Locate the cell with the specified text and output its [x, y] center coordinate. 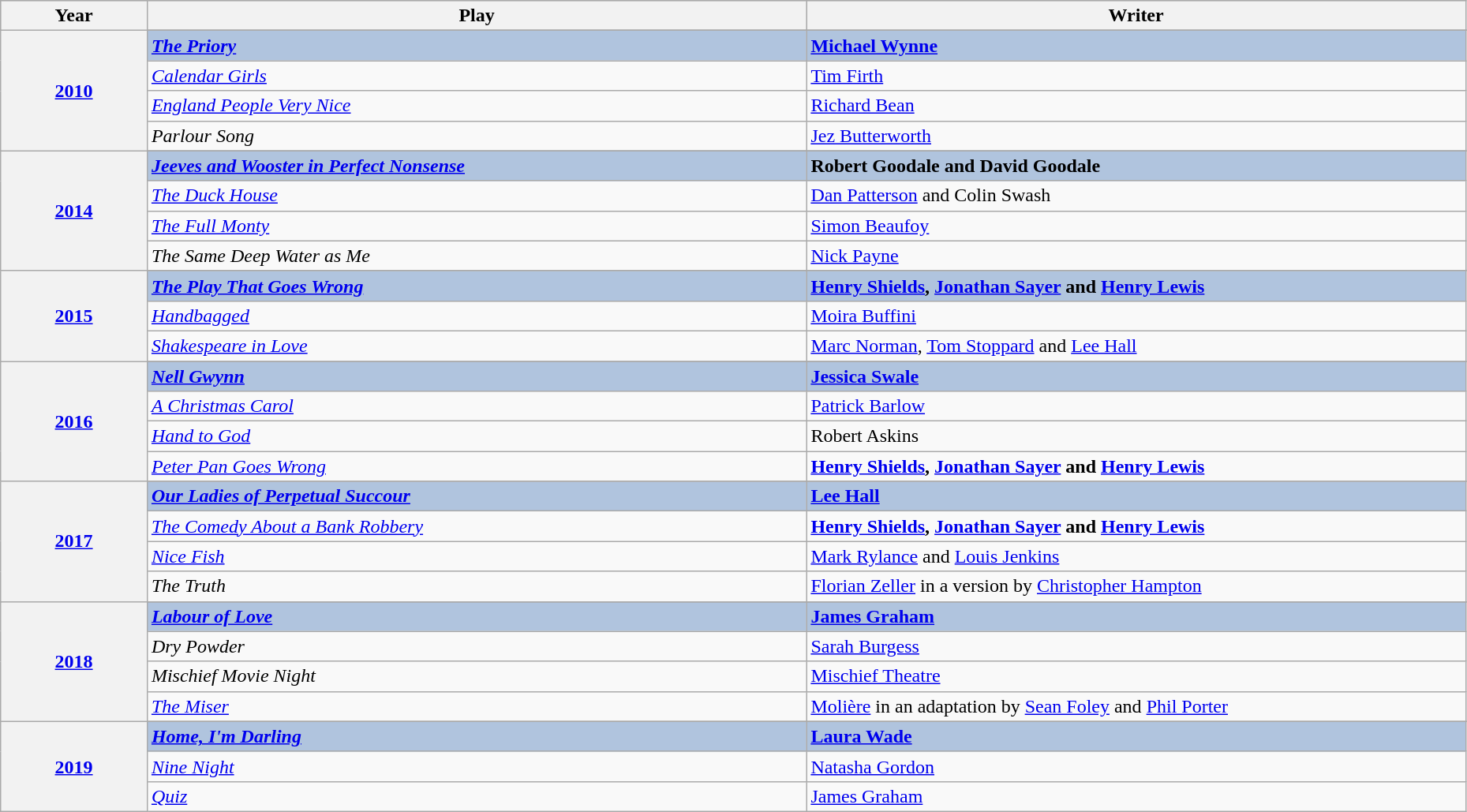
Sarah Burgess [1136, 646]
2014 [74, 211]
2016 [74, 421]
Laura Wade [1136, 736]
2010 [74, 91]
Our Ladies of Perpetual Succour [477, 496]
England People Very Nice [477, 106]
Nice Fish [477, 556]
Robert Goodale and David Goodale [1136, 166]
Florian Zeller in a version by Christopher Hampton [1136, 586]
Nell Gwynn [477, 376]
Dry Powder [477, 646]
Year [74, 16]
2019 [74, 766]
Nine Night [477, 766]
Molière in an adaptation by Sean Foley and Phil Porter [1136, 706]
Calendar Girls [477, 76]
The Priory [477, 46]
Hand to God [477, 436]
Peter Pan Goes Wrong [477, 466]
Jez Butterworth [1136, 136]
Labour of Love [477, 616]
Richard Bean [1136, 106]
Moira Buffini [1136, 316]
The Duck House [477, 196]
A Christmas Carol [477, 406]
Nick Payne [1136, 256]
The Full Monty [477, 226]
Jeeves and Wooster in Perfect Nonsense [477, 166]
The Miser [477, 706]
Parlour Song [477, 136]
Robert Askins [1136, 436]
Natasha Gordon [1136, 766]
Tim Firth [1136, 76]
Mischief Theatre [1136, 676]
Marc Norman, Tom Stoppard and Lee Hall [1136, 346]
The Comedy About a Bank Robbery [477, 526]
Lee Hall [1136, 496]
2017 [74, 541]
The Same Deep Water as Me [477, 256]
Writer [1136, 16]
Mark Rylance and Louis Jenkins [1136, 556]
Play [477, 16]
Home, I'm Darling [477, 736]
Dan Patterson and Colin Swash [1136, 196]
Handbagged [477, 316]
The Play That Goes Wrong [477, 286]
Quiz [477, 796]
Shakespeare in Love [477, 346]
The Truth [477, 586]
Michael Wynne [1136, 46]
Patrick Barlow [1136, 406]
Mischief Movie Night [477, 676]
Simon Beaufoy [1136, 226]
2015 [74, 316]
2018 [74, 661]
Jessica Swale [1136, 376]
